Capture the cell that displays the provided text and extract its [x, y] central coordinate. 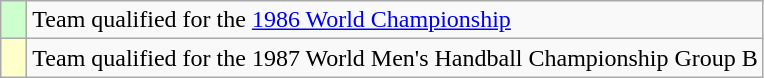
Team qualified for the 1986 World Championship [396, 20]
Team qualified for the 1987 World Men's Handball Championship Group B [396, 58]
